From the cell containing the given text, extract its center point as [X, Y] coordinate. 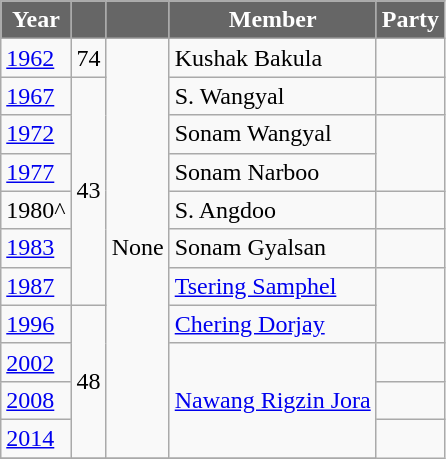
74 [88, 58]
1980^ [36, 210]
1987 [36, 286]
2014 [36, 438]
43 [88, 191]
1967 [36, 96]
Nawang Rigzin Jora [272, 400]
48 [88, 381]
2002 [36, 362]
S. Wangyal [272, 96]
Kushak Bakula [272, 58]
1962 [36, 58]
S. Angdoo [272, 210]
1972 [36, 134]
Year [36, 20]
2008 [36, 400]
1983 [36, 248]
None [138, 248]
Sonam Gyalsan [272, 248]
Sonam Wangyal [272, 134]
1996 [36, 324]
Tsering Samphel [272, 286]
Member [272, 20]
Chering Dorjay [272, 324]
Sonam Narboo [272, 172]
Party [410, 20]
1977 [36, 172]
